Scan for the cell matching the given text and deliver its (X, Y) coordinate at center. 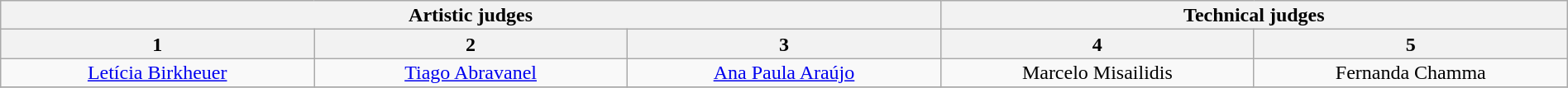
Tiago Abravanel (471, 72)
3 (784, 44)
Technical judges (1254, 15)
Fernanda Chamma (1411, 72)
Ana Paula Araújo (784, 72)
4 (1097, 44)
Artistic judges (471, 15)
Letícia Birkheuer (157, 72)
5 (1411, 44)
2 (471, 44)
1 (157, 44)
Marcelo Misailidis (1097, 72)
